Output the [x, y] coordinate of the center of the cell containing the given text.  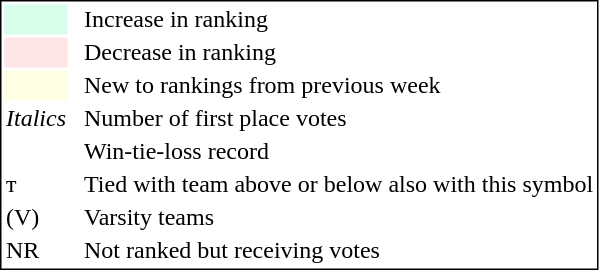
Win-tie-loss record [338, 151]
Decrease in ranking [338, 53]
Tied with team above or below also with this symbol [338, 185]
Not ranked but receiving votes [338, 251]
Increase in ranking [338, 19]
Italics [36, 119]
Number of first place votes [338, 119]
Varsity teams [338, 217]
т [36, 185]
NR [36, 251]
New to rankings from previous week [338, 85]
(V) [36, 217]
